Extract the [x, y] coordinate from the center of the cell holding the provided text.  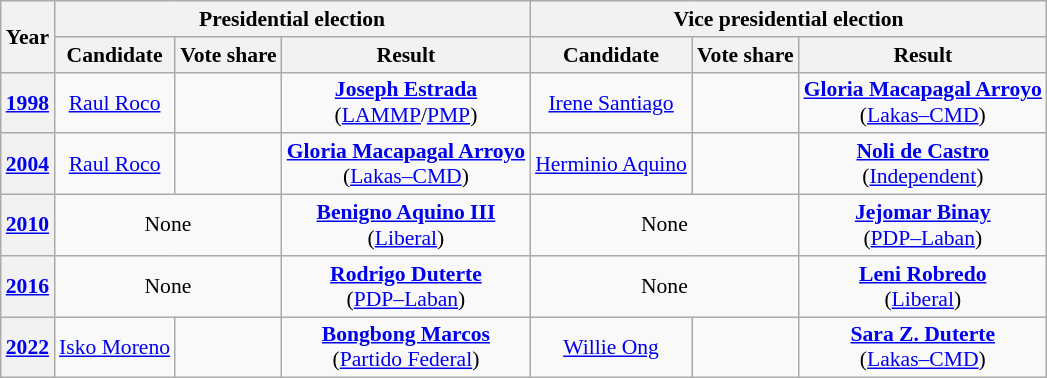
Noli de Castro(Independent) [923, 164]
1998 [28, 102]
Herminio Aquino [611, 164]
Benigno Aquino III(Liberal) [406, 226]
Bongbong Marcos(Partido Federal) [406, 348]
Isko Moreno [114, 348]
Year [28, 36]
Irene Santiago [611, 102]
Leni Robredo(Liberal) [923, 286]
Rodrigo Duterte(PDP–Laban) [406, 286]
2022 [28, 348]
Vice presidential election [788, 19]
2016 [28, 286]
Willie Ong [611, 348]
Joseph Estrada(LAMMP/PMP) [406, 102]
2010 [28, 226]
Sara Z. Duterte(Lakas–CMD) [923, 348]
Jejomar Binay(PDP–Laban) [923, 226]
2004 [28, 164]
Presidential election [292, 19]
